Locate the cell with the specified text and output its [X, Y] center coordinate. 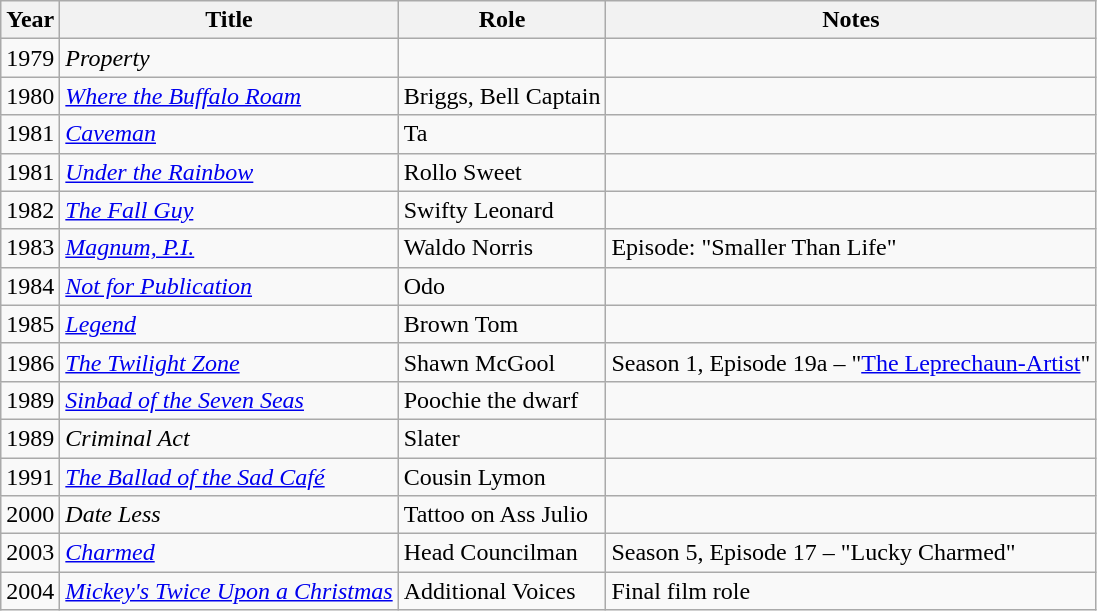
1982 [30, 210]
Charmed [229, 553]
1991 [30, 477]
Criminal Act [229, 438]
Rollo Sweet [502, 172]
Shawn McGool [502, 362]
Notes [851, 20]
Date Less [229, 515]
2004 [30, 591]
Additional Voices [502, 591]
Ta [502, 134]
1984 [30, 286]
1980 [30, 96]
Cousin Lymon [502, 477]
Season 1, Episode 19a – "The Leprechaun-Artist" [851, 362]
Head Councilman [502, 553]
Role [502, 20]
Waldo Norris [502, 248]
Tattoo on Ass Julio [502, 515]
Poochie the dwarf [502, 400]
The Twilight Zone [229, 362]
Season 5, Episode 17 – "Lucky Charmed" [851, 553]
Not for Publication [229, 286]
Where the Buffalo Roam [229, 96]
1985 [30, 324]
1986 [30, 362]
Slater [502, 438]
1983 [30, 248]
Caveman [229, 134]
Sinbad of the Seven Seas [229, 400]
Briggs, Bell Captain [502, 96]
Title [229, 20]
Mickey's Twice Upon a Christmas [229, 591]
Brown Tom [502, 324]
The Ballad of the Sad Café [229, 477]
Year [30, 20]
Property [229, 58]
The Fall Guy [229, 210]
Odo [502, 286]
2003 [30, 553]
Final film role [851, 591]
Episode: "Smaller Than Life" [851, 248]
Swifty Leonard [502, 210]
Legend [229, 324]
Magnum, P.I. [229, 248]
2000 [30, 515]
Under the Rainbow [229, 172]
1979 [30, 58]
